Pinpoint the cell where the given text exists, returning its (X, Y) midpoint coordinate. 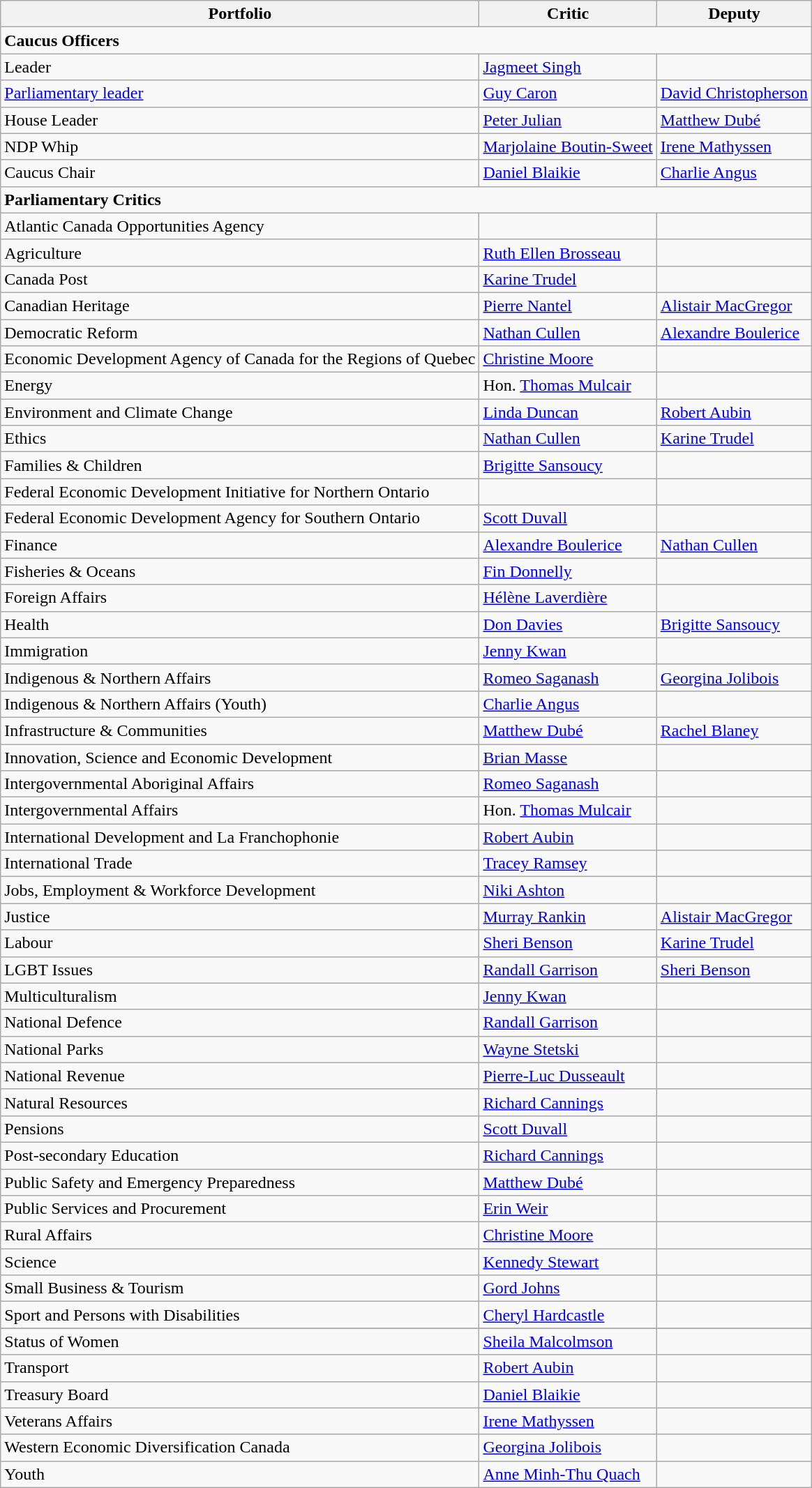
Transport (240, 1368)
Economic Development Agency of Canada for the Regions of Quebec (240, 359)
Science (240, 1262)
Pensions (240, 1129)
Anne Minh-Thu Quach (568, 1474)
International Trade (240, 864)
Foreign Affairs (240, 598)
Wayne Stetski (568, 1049)
National Defence (240, 1023)
Public Services and Procurement (240, 1209)
Intergovernmental Aboriginal Affairs (240, 784)
Indigenous & Northern Affairs (Youth) (240, 704)
Tracey Ramsey (568, 864)
Rachel Blaney (734, 730)
Atlantic Canada Opportunities Agency (240, 226)
Intergovernmental Affairs (240, 811)
Multiculturalism (240, 996)
Finance (240, 545)
International Development and La Franchophonie (240, 837)
Rural Affairs (240, 1235)
Status of Women (240, 1342)
NDP Whip (240, 146)
Youth (240, 1474)
National Parks (240, 1049)
Veterans Affairs (240, 1421)
Agriculture (240, 253)
Canada Post (240, 279)
Niki Ashton (568, 890)
Hélène Laverdière (568, 598)
Critic (568, 14)
Infrastructure & Communities (240, 730)
Peter Julian (568, 120)
Indigenous & Northern Affairs (240, 677)
Small Business & Tourism (240, 1288)
Natural Resources (240, 1102)
Murray Rankin (568, 917)
Health (240, 624)
Democratic Reform (240, 333)
Federal Economic Development Initiative for Northern Ontario (240, 492)
Environment and Climate Change (240, 412)
Ruth Ellen Brosseau (568, 253)
Gord Johns (568, 1288)
Guy Caron (568, 93)
LGBT Issues (240, 970)
Pierre Nantel (568, 306)
Parliamentary Critics (406, 200)
David Christopherson (734, 93)
Kennedy Stewart (568, 1262)
Caucus Officers (406, 40)
Cheryl Hardcastle (568, 1315)
Canadian Heritage (240, 306)
Pierre-Luc Dusseault (568, 1076)
Deputy (734, 14)
Treasury Board (240, 1395)
Parliamentary leader (240, 93)
Western Economic Diversification Canada (240, 1448)
Jobs, Employment & Workforce Development (240, 890)
Marjolaine Boutin-Sweet (568, 146)
Sheila Malcolmson (568, 1342)
Sport and Persons with Disabilities (240, 1315)
Fisheries & Oceans (240, 571)
Immigration (240, 651)
Jagmeet Singh (568, 67)
Post-secondary Education (240, 1155)
Caucus Chair (240, 173)
Erin Weir (568, 1209)
Linda Duncan (568, 412)
Don Davies (568, 624)
House Leader (240, 120)
Justice (240, 917)
Portfolio (240, 14)
Public Safety and Emergency Preparedness (240, 1182)
Ethics (240, 439)
Leader (240, 67)
Labour (240, 943)
Brian Masse (568, 757)
Families & Children (240, 465)
Fin Donnelly (568, 571)
Energy (240, 386)
Federal Economic Development Agency for Southern Ontario (240, 518)
Innovation, Science and Economic Development (240, 757)
National Revenue (240, 1076)
